Extract the [x, y] coordinate from the center of the cell holding the provided text.  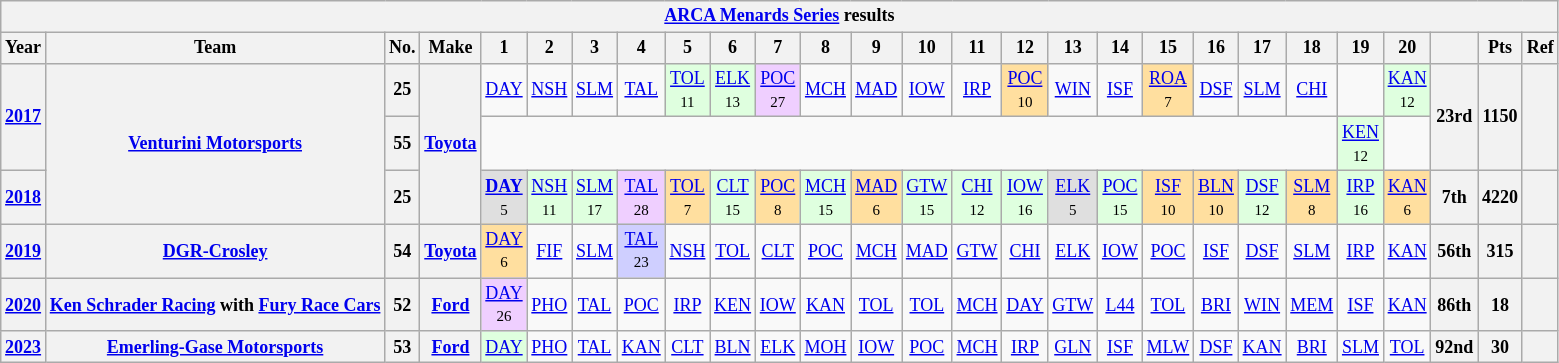
4 [641, 48]
POC10 [1025, 90]
DSF12 [1262, 197]
19 [1361, 48]
17 [1262, 48]
GTW15 [928, 197]
7 [778, 48]
2 [550, 48]
Team [214, 48]
POC15 [1120, 197]
NSH11 [550, 197]
2018 [24, 197]
23rd [1454, 116]
ROA7 [1168, 90]
10 [928, 48]
DAY6 [504, 251]
MCH15 [826, 197]
86th [1454, 305]
L44 [1120, 305]
315 [1500, 251]
13 [1073, 48]
TAL28 [641, 197]
DAY26 [504, 305]
53 [402, 346]
11 [977, 48]
GLN [1073, 346]
7th [1454, 197]
POC8 [778, 197]
TAL23 [641, 251]
1150 [1500, 116]
KEN [733, 305]
Ref [1540, 48]
2017 [24, 116]
KAN12 [1407, 90]
Emerling-Gase Motorsports [214, 346]
KAN6 [1407, 197]
TOL11 [688, 90]
CHI12 [977, 197]
2023 [24, 346]
14 [1120, 48]
55 [402, 144]
SLM17 [595, 197]
IOW16 [1025, 197]
1 [504, 48]
92nd [1454, 346]
POC27 [778, 90]
BLN [733, 346]
TOL7 [688, 197]
ARCA Menards Series results [780, 16]
CLT15 [733, 197]
MOH [826, 346]
SLM8 [1312, 197]
Pts [1500, 48]
No. [402, 48]
MLW [1168, 346]
Ken Schrader Racing with Fury Race Cars [214, 305]
ELK13 [733, 90]
54 [402, 251]
MEM [1312, 305]
Venturini Motorsports [214, 144]
12 [1025, 48]
ELK5 [1073, 197]
15 [1168, 48]
6 [733, 48]
3 [595, 48]
2020 [24, 305]
MAD6 [876, 197]
Make [450, 48]
9 [876, 48]
56th [1454, 251]
DGR-Crosley [214, 251]
Year [24, 48]
30 [1500, 346]
BLN10 [1216, 197]
16 [1216, 48]
2019 [24, 251]
ISF10 [1168, 197]
FIF [550, 251]
5 [688, 48]
4220 [1500, 197]
8 [826, 48]
20 [1407, 48]
KEN12 [1361, 144]
DAY5 [504, 197]
IRP16 [1361, 197]
52 [402, 305]
